Detect which cell encompasses the target text, then output its (x, y) center coordinate. 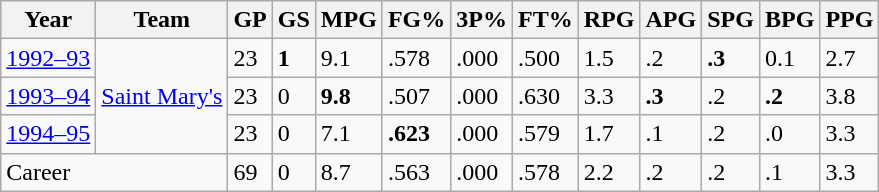
Career (114, 172)
3P% (482, 20)
8.7 (348, 172)
2.7 (850, 58)
GS (294, 20)
BPG (789, 20)
.563 (416, 172)
.623 (416, 134)
Year (48, 20)
1992–93 (48, 58)
PPG (850, 20)
.0 (789, 134)
Saint Mary's (162, 96)
1 (294, 58)
1993–94 (48, 96)
0.1 (789, 58)
.507 (416, 96)
9.8 (348, 96)
Team (162, 20)
3.8 (850, 96)
2.2 (609, 172)
.500 (546, 58)
1.5 (609, 58)
.579 (546, 134)
MPG (348, 20)
RPG (609, 20)
9.1 (348, 58)
GP (250, 20)
7.1 (348, 134)
1.7 (609, 134)
APG (671, 20)
FT% (546, 20)
.630 (546, 96)
SPG (731, 20)
1994–95 (48, 134)
FG% (416, 20)
69 (250, 172)
